Extract the (x, y) coordinate from the center of the cell holding the provided text.  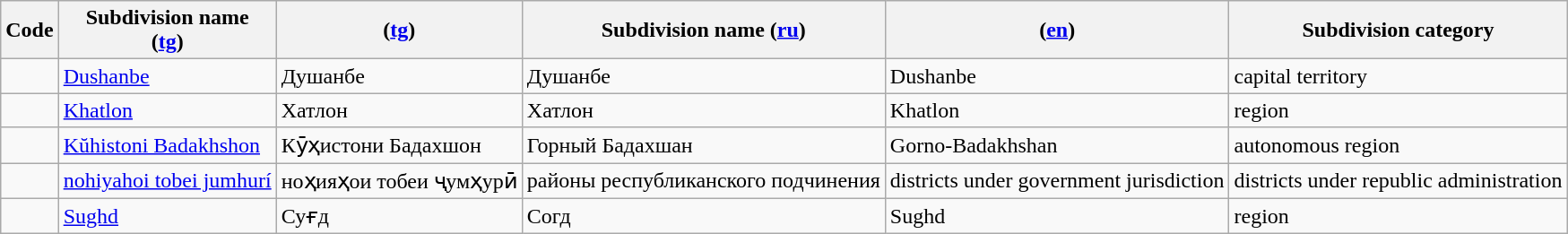
Subdivision name(tg) (167, 30)
Kŭhistoni Badakhshon (167, 145)
(tg) (399, 30)
Согд (703, 216)
nohiyahoi tobei jumhurí (167, 181)
Subdivision category (1399, 30)
Code (30, 30)
ноҳияҳои тобеи ҷумҳурӣ (399, 181)
Суғд (399, 216)
autonomous region (1399, 145)
Subdivision name (ru) (703, 30)
(en) (1057, 30)
Кӯҳистони Бадахшон (399, 145)
районы республиканского подчинения (703, 181)
districts under government jurisdiction (1057, 181)
capital territory (1399, 76)
Горный Бадахшан (703, 145)
districts under republic administration (1399, 181)
Gorno-Badakhshan (1057, 145)
